Determine the (X, Y) coordinate at the center of the cell enclosing the given text.  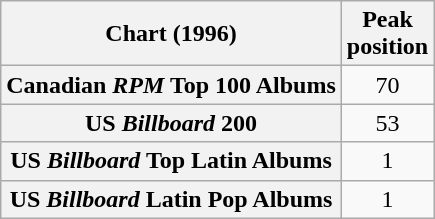
Peakposition (387, 34)
53 (387, 123)
Canadian RPM Top 100 Albums (172, 85)
US Billboard 200 (172, 123)
70 (387, 85)
US Billboard Latin Pop Albums (172, 199)
Chart (1996) (172, 34)
US Billboard Top Latin Albums (172, 161)
